Find where the given text appears and provide that cell's center as (x, y) coordinate. 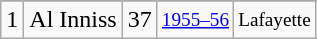
1955–56 (195, 20)
1 (12, 20)
Al Inniss (73, 20)
37 (140, 20)
Lafayette (275, 20)
